Capture the cell that displays the provided text and extract its (X, Y) central coordinate. 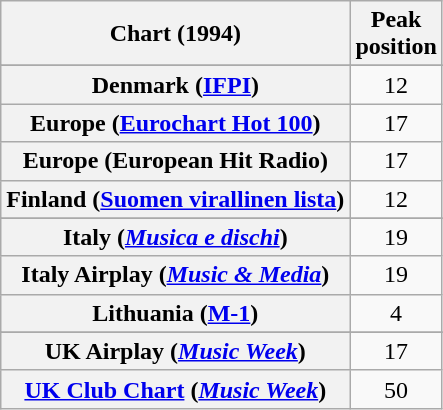
Italy Airplay (Music & Media) (176, 275)
Chart (1994) (176, 34)
Europe (Eurochart Hot 100) (176, 123)
Italy (Musica e dischi) (176, 237)
50 (396, 389)
UK Club Chart (Music Week) (176, 389)
Europe (European Hit Radio) (176, 161)
UK Airplay (Music Week) (176, 351)
4 (396, 313)
Finland (Suomen virallinen lista) (176, 199)
Lithuania (M-1) (176, 313)
Denmark (IFPI) (176, 85)
Peakposition (396, 34)
